Provide the [x, y] coordinate of the cell's center where the given text is located.  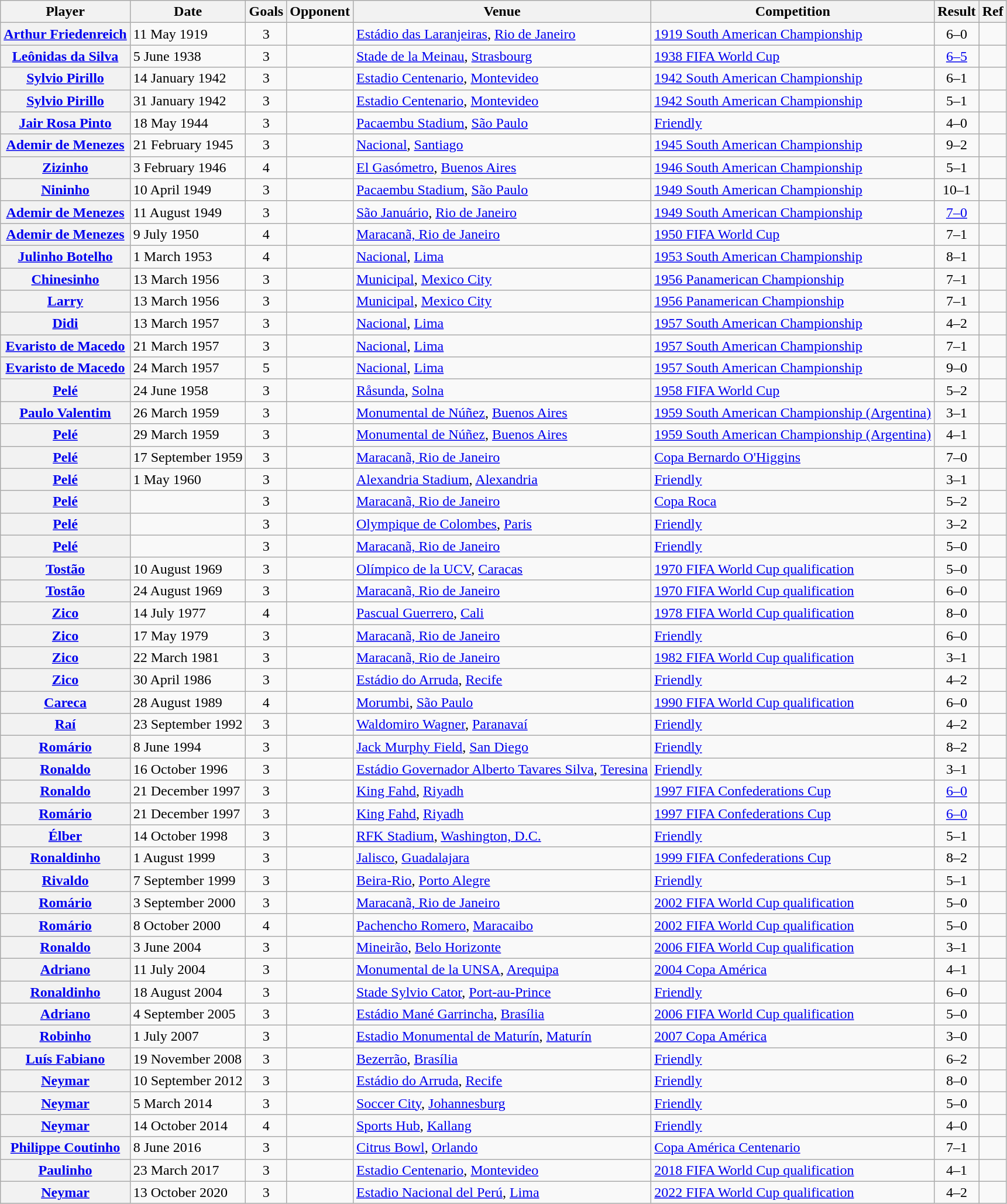
2022 FIFA World Cup qualification [793, 1192]
8 October 2000 [188, 925]
24 August 1969 [188, 591]
Waldomiro Wagner, Paranavaí [502, 725]
2018 FIFA World Cup qualification [793, 1170]
10 April 1949 [188, 190]
31 January 1942 [188, 101]
26 March 1959 [188, 413]
21 February 1945 [188, 145]
13 March 1957 [188, 324]
19 November 2008 [188, 1059]
Competition [793, 12]
17 September 1959 [188, 457]
Alexandria Stadium, Alexandria [502, 479]
Leônidas da Silva [66, 56]
1953 South American Championship [793, 256]
Pascual Guerrero, Cali [502, 613]
1945 South American Championship [793, 145]
16 October 1996 [188, 769]
23 September 1992 [188, 725]
1958 FIFA World Cup [793, 390]
Beira-Rio, Porto Alegre [502, 880]
3–0 [957, 1037]
1919 South American Championship [793, 34]
9–0 [957, 368]
30 April 1986 [188, 680]
Estádio das Laranjeiras, Rio de Janeiro [502, 34]
Élber [66, 836]
Bezerrão, Brasília [502, 1059]
Morumbi, São Paulo [502, 702]
Player [66, 12]
11 August 1949 [188, 212]
Opponent [320, 12]
Copa Roca [793, 502]
24 March 1957 [188, 368]
Estádio Governador Alberto Tavares Silva, Teresina [502, 769]
9 July 1950 [188, 234]
10–1 [957, 190]
11 May 1919 [188, 34]
22 March 1981 [188, 658]
Nininho [66, 190]
Chinesinho [66, 279]
18 May 1944 [188, 123]
Estádio Mané Garrincha, Brasília [502, 1014]
6–2 [957, 1059]
7 September 1999 [188, 880]
Soccer City, Johannesburg [502, 1103]
1 May 1960 [188, 479]
1 August 1999 [188, 858]
Copa América Centenario [793, 1148]
1950 FIFA World Cup [793, 234]
23 March 2017 [188, 1170]
Goals [266, 12]
14 October 2014 [188, 1126]
3 September 2000 [188, 903]
10 August 1969 [188, 568]
5 March 2014 [188, 1103]
5 June 1938 [188, 56]
Luís Fabiano [66, 1059]
Monumental de la UNSA, Arequipa [502, 969]
Olímpico de la UCV, Caracas [502, 568]
Julinho Botelho [66, 256]
Arthur Friedenreich [66, 34]
1999 FIFA Confederations Cup [793, 858]
18 August 2004 [188, 992]
1938 FIFA World Cup [793, 56]
Copa Bernardo O'Higgins [793, 457]
Jalisco, Guadalajara [502, 858]
14 July 1977 [188, 613]
14 October 1998 [188, 836]
6–1 [957, 78]
Philippe Coutinho [66, 1148]
Didi [66, 324]
Stade de la Meinau, Strasbourg [502, 56]
Rivaldo [66, 880]
14 January 1942 [188, 78]
Raí [66, 725]
Jair Rosa Pinto [66, 123]
Venue [502, 12]
6–5 [957, 56]
5 [266, 368]
RFK Stadium, Washington, D.C. [502, 836]
3–2 [957, 524]
29 March 1959 [188, 435]
Date [188, 12]
Zizinho [66, 167]
1 March 1953 [188, 256]
Robinho [66, 1037]
4 September 2005 [188, 1014]
2007 Copa América [793, 1037]
Result [957, 12]
Paulo Valentim [66, 413]
Sports Hub, Kallang [502, 1126]
9–2 [957, 145]
Ref [992, 12]
24 June 1958 [188, 390]
3 June 2004 [188, 947]
1990 FIFA World Cup qualification [793, 702]
8 June 1994 [188, 747]
Pachencho Romero, Maracaibo [502, 925]
Mineirão, Belo Horizonte [502, 947]
11 July 2004 [188, 969]
21 March 1957 [188, 346]
Paulinho [66, 1170]
Olympique de Colombes, Paris [502, 524]
13 October 2020 [188, 1192]
1946 South American Championship [793, 167]
Estadio Monumental de Maturín, Maturín [502, 1037]
8 June 2016 [188, 1148]
São Januário, Rio de Janeiro [502, 212]
Jack Murphy Field, San Diego [502, 747]
2004 Copa América [793, 969]
10 September 2012 [188, 1081]
1 July 2007 [188, 1037]
Larry [66, 301]
28 August 1989 [188, 702]
Citrus Bowl, Orlando [502, 1148]
3 February 1946 [188, 167]
Nacional, Santiago [502, 145]
Estadio Nacional del Perú, Lima [502, 1192]
Stade Sylvio Cator, Port-au-Prince [502, 992]
8–1 [957, 256]
Careca [66, 702]
17 May 1979 [188, 635]
1982 FIFA World Cup qualification [793, 658]
El Gasómetro, Buenos Aires [502, 167]
Råsunda, Solna [502, 390]
1978 FIFA World Cup qualification [793, 613]
